Detect which cell encompasses the target text, then output its [X, Y] center coordinate. 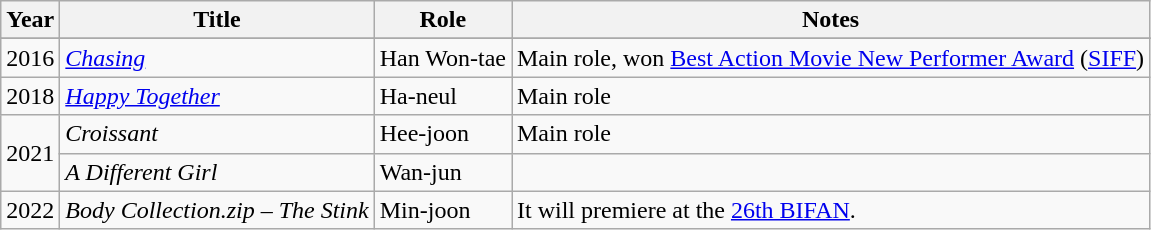
Main role, won Best Action Movie New Performer Award (SIFF) [831, 58]
A Different Girl [217, 172]
Year [30, 20]
Han Won-tae [442, 58]
2021 [30, 153]
Notes [831, 20]
Chasing [217, 58]
Croissant [217, 134]
Wan-jun [442, 172]
Body Collection.zip – The Stink [217, 210]
Ha-neul [442, 96]
2022 [30, 210]
2018 [30, 96]
It will premiere at the 26th BIFAN. [831, 210]
Happy Together [217, 96]
2016 [30, 58]
Hee-joon [442, 134]
Role [442, 20]
Title [217, 20]
Min-joon [442, 210]
